Output the (x, y) coordinate of the center of the cell containing the given text.  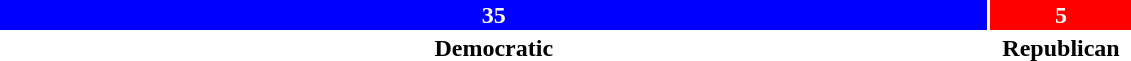
35 (494, 15)
5 (1060, 15)
